Extract the (X, Y) coordinate from the center of the cell holding the provided text.  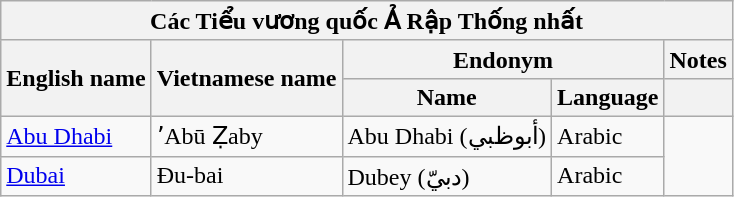
Notes (698, 59)
Abu Dhabi (أبوظبي) (447, 136)
Language (608, 97)
Abu Dhabi (76, 136)
English name (76, 78)
Dubai (76, 176)
Đu-bai (246, 176)
Các Tiểu vương quốc Ả Rập Thống nhất (367, 21)
Vietnamese name (246, 78)
Endonym (503, 59)
Dubey (دبيّ) (447, 176)
ʼAbū Ẓaby (246, 136)
Name (447, 97)
